Detect which cell encompasses the target text, then output its [X, Y] center coordinate. 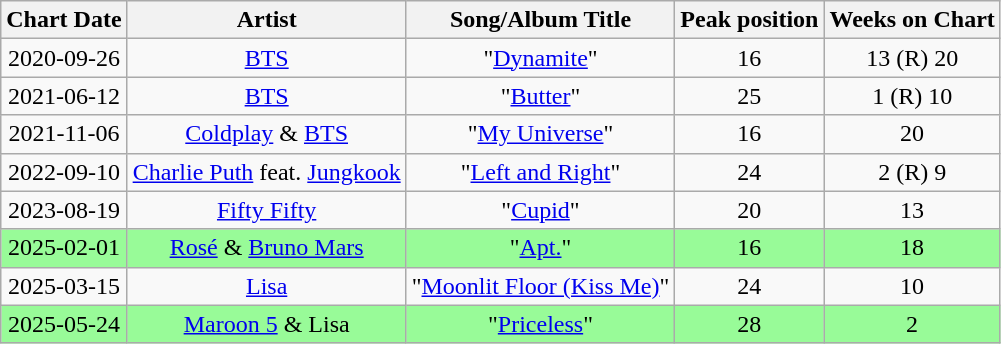
Fifty Fifty [266, 210]
2021-06-12 [64, 96]
1 (R) 10 [912, 96]
2025-05-24 [64, 324]
"Butter" [540, 96]
10 [912, 286]
Weeks on Chart [912, 20]
28 [750, 324]
Chart Date [64, 20]
2021-11-06 [64, 134]
"Cupid" [540, 210]
"Dynamite" [540, 58]
2022-09-10 [64, 172]
Peak position [750, 20]
"Apt." [540, 248]
13 (R) 20 [912, 58]
2 [912, 324]
2025-02-01 [64, 248]
2023-08-19 [64, 210]
2025-03-15 [64, 286]
13 [912, 210]
"Moonlit Floor (Kiss Me)" [540, 286]
25 [750, 96]
Rosé & Bruno Mars [266, 248]
Charlie Puth feat. Jungkook [266, 172]
Lisa [266, 286]
Maroon 5 & Lisa [266, 324]
"Priceless" [540, 324]
Song/Album Title [540, 20]
18 [912, 248]
2 (R) 9 [912, 172]
2020-09-26 [64, 58]
"My Universe" [540, 134]
Coldplay & BTS [266, 134]
"Left and Right" [540, 172]
Artist [266, 20]
